Pinpoint the cell where the given text exists, returning its [x, y] midpoint coordinate. 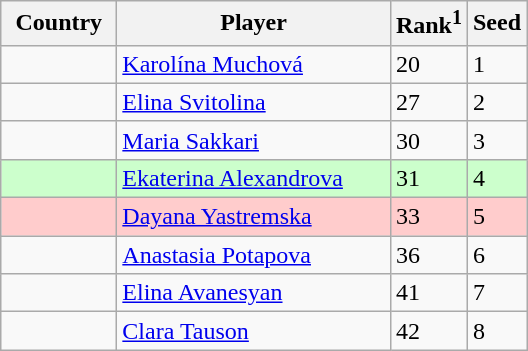
Elina Avanesyan [254, 293]
4 [496, 178]
Ekaterina Alexandrova [254, 178]
Seed [496, 24]
31 [428, 178]
Elina Svitolina [254, 102]
Country [59, 24]
1 [496, 64]
Clara Tauson [254, 331]
Rank1 [428, 24]
7 [496, 293]
Player [254, 24]
33 [428, 217]
30 [428, 140]
6 [496, 255]
20 [428, 64]
3 [496, 140]
8 [496, 331]
42 [428, 331]
36 [428, 255]
Maria Sakkari [254, 140]
2 [496, 102]
27 [428, 102]
Karolína Muchová [254, 64]
5 [496, 217]
41 [428, 293]
Dayana Yastremska [254, 217]
Anastasia Potapova [254, 255]
